Determine the [X, Y] coordinate at the center of the cell enclosing the given text.  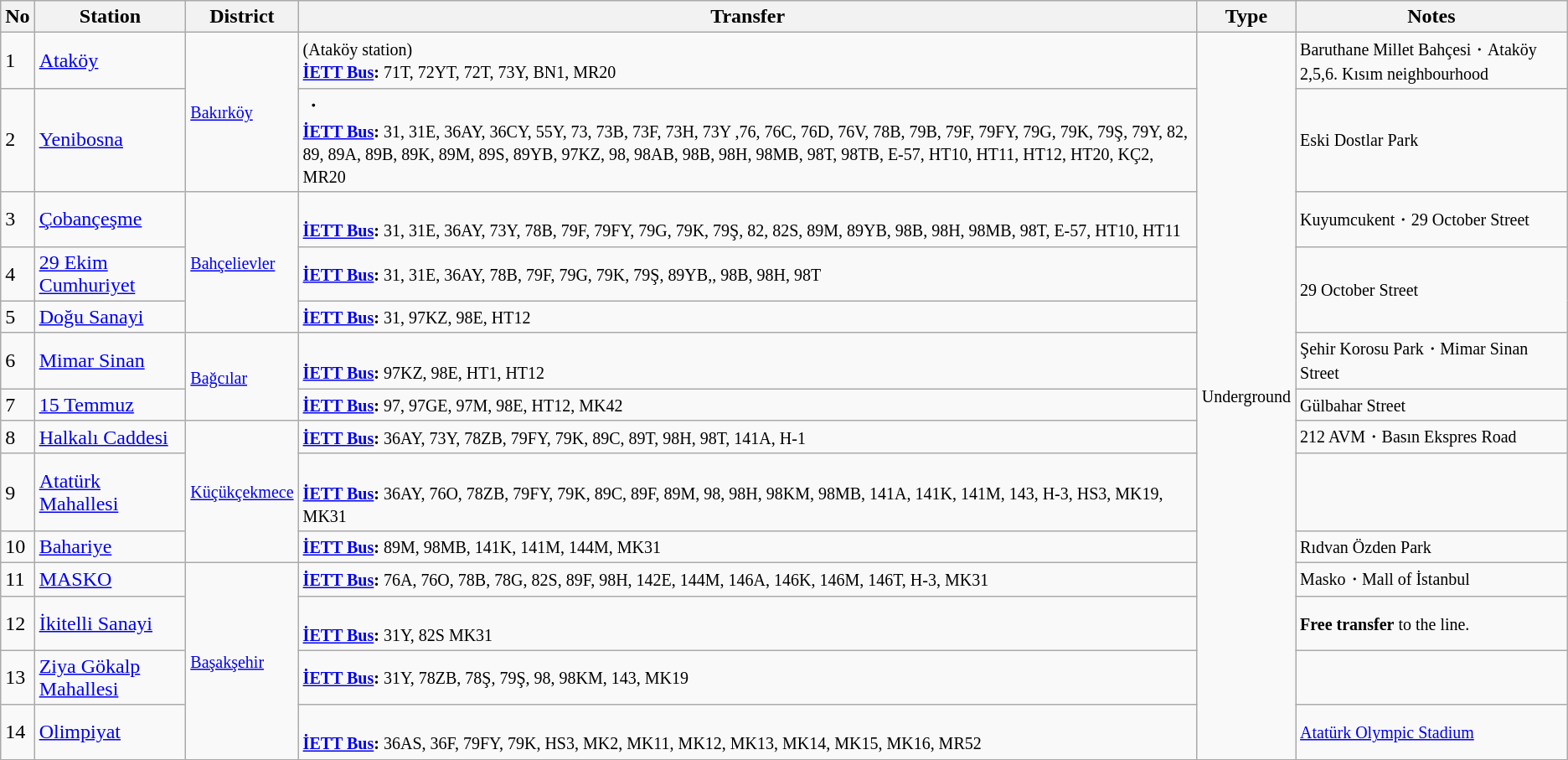
İETT Bus: 36AY, 76O, 78ZB, 79FY, 79K, 89C, 89F, 89M, 98, 98H, 98KM, 98MB, 141A, 141K, 141M, 143, H-3, HS3, MK19, MK31 [747, 492]
Atatürk Mahallesi [111, 492]
(Ataköy station)İETT Bus: 71T, 72YT, 72T, 73Y, BN1, MR20 [747, 60]
4 [18, 273]
Station [111, 17]
MASKO [111, 579]
13 [18, 677]
Underground [1246, 396]
7 [18, 405]
14 [18, 732]
Rıdvan Özden Park [1432, 546]
İETT Bus: 31Y, 78ZB, 78Ş, 79Ş, 98, 98KM, 143, MK19 [747, 677]
Doğu Sanayi [111, 317]
İETT Bus: 89M, 98MB, 141K, 141M, 144M, MK31 [747, 546]
Type [1246, 17]
11 [18, 579]
Çobançeşme [111, 220]
3 [18, 220]
Bağcılar [242, 377]
İETT Bus: 97KZ, 98E, HT1, HT12 [747, 360]
2 [18, 140]
İETT Bus: 36AS, 36F, 79FY, 79K, HS3, MK2, MK11, MK12, MK13, MK14, MK15, MK16, MR52 [747, 732]
İETT Bus: 97, 97GE, 97M, 98E, HT12, MK42 [747, 405]
Kuyumcukent・29 October Street [1432, 220]
Halkalı Caddesi [111, 437]
Bahçelievler [242, 262]
9 [18, 492]
212 AVM・Basın Ekspres Road [1432, 437]
No [18, 17]
İETT Bus: 31, 31E, 36AY, 73Y, 78B, 79F, 79FY, 79G, 79K, 79Ş, 82, 82S, 89M, 89YB, 98B, 98H, 98MB, 98T, E-57, HT10, HT11 [747, 220]
6 [18, 360]
İETT Bus: 76A, 76O, 78B, 78G, 82S, 89F, 98H, 142E, 144M, 146A, 146K, 146M, 146T, H-3, MK31 [747, 579]
Başakşehir [242, 660]
8 [18, 437]
Ziya Gökalp Mahallesi [111, 677]
İETT Bus: 31Y, 82S MK31 [747, 623]
Transfer [747, 17]
İkitelli Sanayi [111, 623]
Bahariye [111, 546]
Mimar Sinan [111, 360]
Şehir Korosu Park・Mimar Sinan Street [1432, 360]
Notes [1432, 17]
Ataköy [111, 60]
Küçükçekmece [242, 492]
29 October Street [1432, 290]
Gülbahar Street [1432, 405]
1 [18, 60]
Baruthane Millet Bahçesi・Ataköy 2,5,6. Kısım neighbourhood [1432, 60]
5 [18, 317]
İETT Bus: 36AY, 73Y, 78ZB, 79FY, 79K, 89C, 89T, 98H, 98T, 141A, H-1 [747, 437]
Atatürk Olympic Stadium [1432, 732]
Yenibosna [111, 140]
Eski Dostlar Park [1432, 140]
İETT Bus: 31, 31E, 36AY, 78B, 79F, 79G, 79K, 79Ş, 89YB,, 98B, 98H, 98T [747, 273]
12 [18, 623]
Masko・Mall of İstanbul [1432, 579]
10 [18, 546]
İETT Bus: 31, 97KZ, 98E, HT12 [747, 317]
Free transfer to the line. [1432, 623]
District [242, 17]
Olimpiyat [111, 732]
29 Ekim Cumhuriyet [111, 273]
15 Temmuz [111, 405]
Bakırköy [242, 112]
